For the text-containing cell, return its midpoint in (x, y) coordinate format. 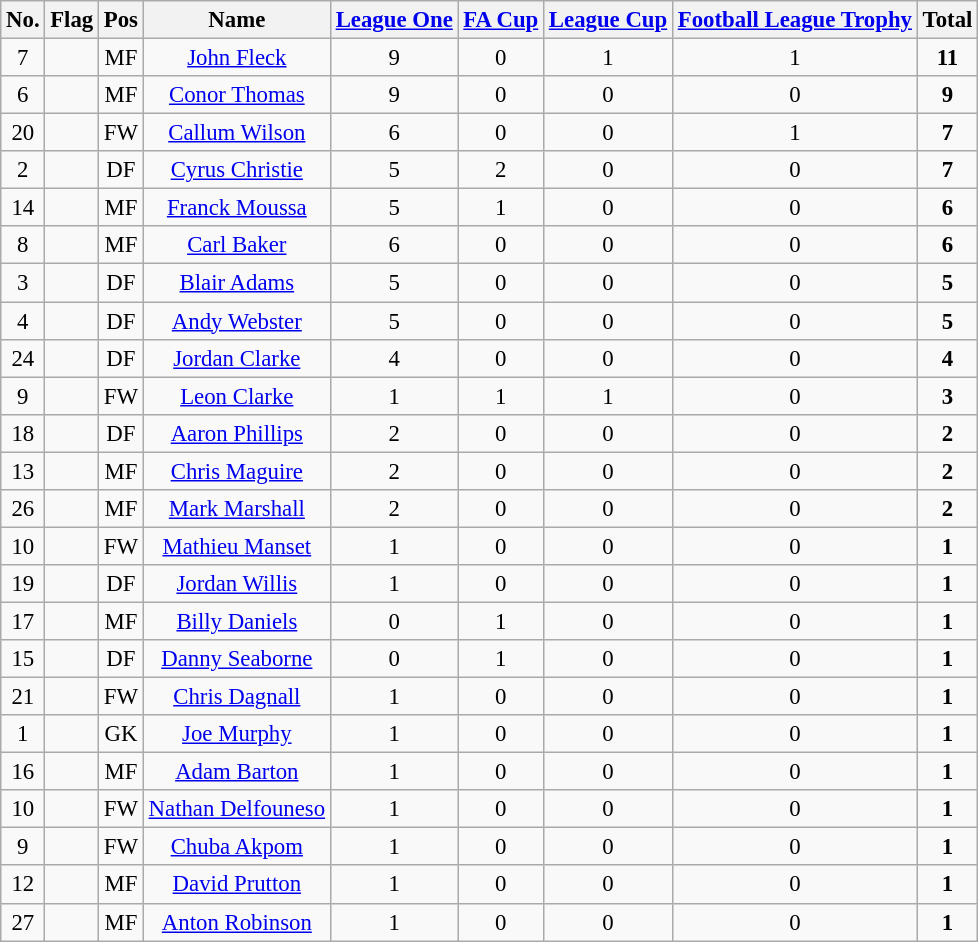
27 (23, 922)
14 (23, 208)
Cyrus Christie (236, 170)
Carl Baker (236, 245)
FA Cup (501, 20)
GK (122, 734)
17 (23, 621)
Jordan Willis (236, 584)
Total (947, 20)
Joe Murphy (236, 734)
Leon Clarke (236, 396)
Anton Robinson (236, 922)
Blair Adams (236, 283)
Flag (72, 20)
8 (23, 245)
Jordan Clarke (236, 358)
John Fleck (236, 58)
Chris Maguire (236, 471)
12 (23, 885)
Football League Trophy (794, 20)
Name (236, 20)
League Cup (608, 20)
Mark Marshall (236, 509)
20 (23, 133)
Pos (122, 20)
Chris Dagnall (236, 697)
Danny Seaborne (236, 659)
Franck Moussa (236, 208)
Billy Daniels (236, 621)
Nathan Delfouneso (236, 809)
Adam Barton (236, 772)
David Prutton (236, 885)
Andy Webster (236, 321)
21 (23, 697)
Conor Thomas (236, 95)
League One (394, 20)
11 (947, 58)
Callum Wilson (236, 133)
24 (23, 358)
Aaron Phillips (236, 433)
16 (23, 772)
26 (23, 509)
No. (23, 20)
Chuba Akpom (236, 847)
Mathieu Manset (236, 546)
13 (23, 471)
18 (23, 433)
15 (23, 659)
19 (23, 584)
